Extract the [X, Y] coordinate from the center of the cell holding the provided text.  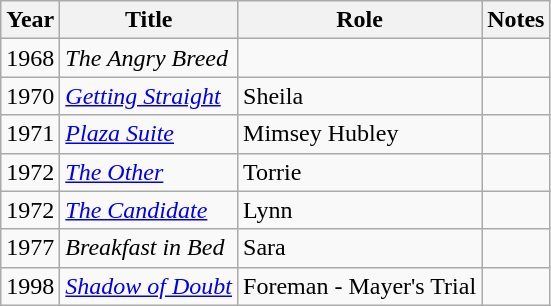
Shadow of Doubt [149, 286]
The Candidate [149, 210]
Foreman - Mayer's Trial [360, 286]
1971 [30, 134]
1970 [30, 96]
Mimsey Hubley [360, 134]
The Other [149, 172]
Torrie [360, 172]
Title [149, 20]
Plaza Suite [149, 134]
Getting Straight [149, 96]
Role [360, 20]
Breakfast in Bed [149, 248]
Year [30, 20]
1977 [30, 248]
Sara [360, 248]
1998 [30, 286]
Sheila [360, 96]
1968 [30, 58]
Notes [516, 20]
Lynn [360, 210]
The Angry Breed [149, 58]
